Identify which cell holds the provided text, then report its [x, y] central coordinate. 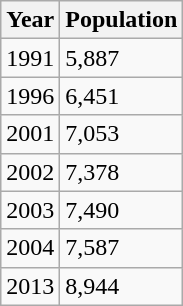
Year [30, 20]
2013 [30, 286]
2001 [30, 134]
1991 [30, 58]
5,887 [122, 58]
6,451 [122, 96]
7,490 [122, 210]
7,053 [122, 134]
2003 [30, 210]
7,587 [122, 248]
7,378 [122, 172]
8,944 [122, 286]
2002 [30, 172]
1996 [30, 96]
2004 [30, 248]
Population [122, 20]
